Identify which cell holds the provided text, then report its (x, y) central coordinate. 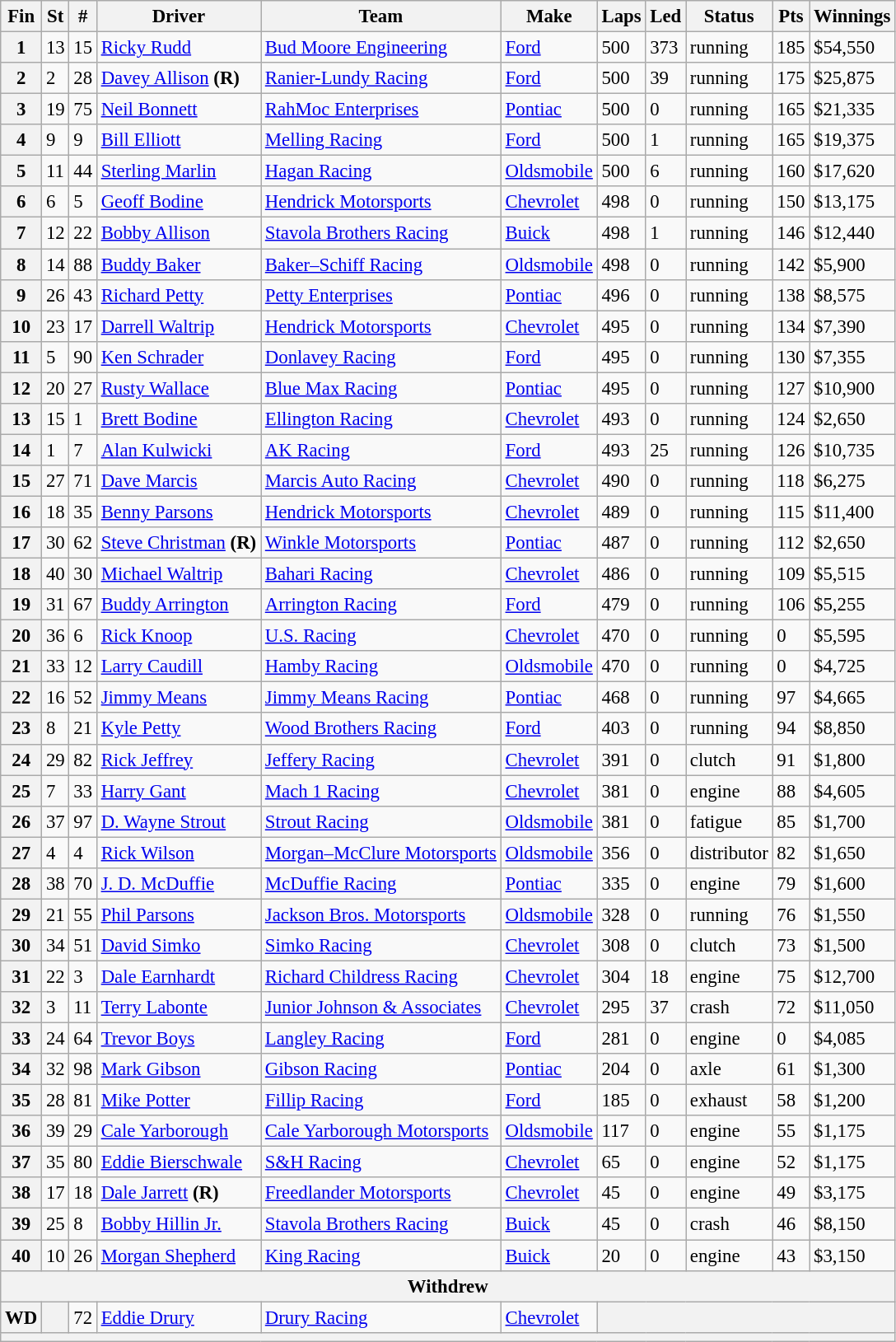
S&H Racing (380, 1162)
91 (791, 760)
Led (665, 16)
142 (791, 264)
Fin (21, 16)
St (56, 16)
281 (621, 1039)
Melling Racing (380, 140)
$7,390 (852, 326)
Mach 1 Racing (380, 791)
Laps (621, 16)
exhaust (729, 1101)
79 (791, 884)
$13,175 (852, 202)
Kyle Petty (178, 729)
Rusty Wallace (178, 388)
Bill Elliott (178, 140)
Eddie Drury (178, 1317)
Morgan–McClure Motorsports (380, 853)
Pts (791, 16)
$8,575 (852, 295)
$5,595 (852, 636)
$1,500 (852, 946)
Cale Yarborough (178, 1131)
Darrell Waltrip (178, 326)
$3,150 (852, 1255)
Wood Brothers Racing (380, 729)
Brett Bodine (178, 419)
$25,875 (852, 78)
73 (791, 946)
Winnings (852, 16)
328 (621, 914)
489 (621, 512)
Fillip Racing (380, 1101)
$10,735 (852, 450)
Geoff Bodine (178, 202)
85 (791, 821)
$1,800 (852, 760)
403 (621, 729)
Eddie Bierschwale (178, 1162)
$5,255 (852, 605)
487 (621, 543)
$19,375 (852, 140)
138 (791, 295)
486 (621, 574)
335 (621, 884)
$1,300 (852, 1069)
109 (791, 574)
94 (791, 729)
axle (729, 1069)
90 (82, 357)
Make (548, 16)
Dale Jarrett (R) (178, 1194)
115 (791, 512)
$8,850 (852, 729)
Baker–Schiff Racing (380, 264)
David Simko (178, 946)
Team (380, 16)
Hamby Racing (380, 666)
Davey Allison (R) (178, 78)
$1,650 (852, 853)
Status (729, 16)
Sterling Marlin (178, 171)
fatigue (729, 821)
Marcis Auto Racing (380, 481)
62 (82, 543)
Jimmy Means (178, 698)
$4,725 (852, 666)
Buddy Baker (178, 264)
Bud Moore Engineering (380, 48)
U.S. Racing (380, 636)
Freedlander Motorsports (380, 1194)
$10,900 (852, 388)
Petty Enterprises (380, 295)
Junior Johnson & Associates (380, 1008)
Donlavey Racing (380, 357)
81 (82, 1101)
Richard Childress Racing (380, 976)
Rick Jeffrey (178, 760)
Hagan Racing (380, 171)
Dave Marcis (178, 481)
46 (791, 1224)
44 (82, 171)
76 (791, 914)
304 (621, 976)
Ricky Rudd (178, 48)
71 (82, 481)
J. D. McDuffie (178, 884)
$5,900 (852, 264)
$4,085 (852, 1039)
King Racing (380, 1255)
Benny Parsons (178, 512)
Strout Racing (380, 821)
RahMoc Enterprises (380, 110)
$1,700 (852, 821)
WD (21, 1317)
$8,150 (852, 1224)
Phil Parsons (178, 914)
112 (791, 543)
$1,600 (852, 884)
356 (621, 853)
490 (621, 481)
67 (82, 605)
$12,700 (852, 976)
$54,550 (852, 48)
Michael Waltrip (178, 574)
Trevor Boys (178, 1039)
134 (791, 326)
391 (621, 760)
# (82, 16)
98 (82, 1069)
126 (791, 450)
$21,335 (852, 110)
Simko Racing (380, 946)
Larry Caudill (178, 666)
$4,665 (852, 698)
124 (791, 419)
Ranier-Lundy Racing (380, 78)
Buddy Arrington (178, 605)
Harry Gant (178, 791)
479 (621, 605)
Gibson Racing (380, 1069)
Cale Yarborough Motorsports (380, 1131)
80 (82, 1162)
Rick Wilson (178, 853)
Richard Petty (178, 295)
AK Racing (380, 450)
58 (791, 1101)
Ken Schrader (178, 357)
49 (791, 1194)
D. Wayne Strout (178, 821)
Alan Kulwicki (178, 450)
$6,275 (852, 481)
61 (791, 1069)
$7,355 (852, 357)
175 (791, 78)
127 (791, 388)
Mark Gibson (178, 1069)
468 (621, 698)
Bobby Hillin Jr. (178, 1224)
150 (791, 202)
$3,175 (852, 1194)
Arrington Racing (380, 605)
Bobby Allison (178, 233)
308 (621, 946)
McDuffie Racing (380, 884)
117 (621, 1131)
106 (791, 605)
496 (621, 295)
$1,200 (852, 1101)
Jimmy Means Racing (380, 698)
Bahari Racing (380, 574)
$4,605 (852, 791)
Jeffery Racing (380, 760)
160 (791, 171)
Steve Christman (R) (178, 543)
Morgan Shepherd (178, 1255)
Jackson Bros. Motorsports (380, 914)
Winkle Motorsports (380, 543)
Terry Labonte (178, 1008)
Ellington Racing (380, 419)
Langley Racing (380, 1039)
295 (621, 1008)
65 (621, 1162)
$17,620 (852, 171)
70 (82, 884)
373 (665, 48)
$11,050 (852, 1008)
Withdrew (448, 1286)
Drury Racing (380, 1317)
$12,440 (852, 233)
Blue Max Racing (380, 388)
51 (82, 946)
$11,400 (852, 512)
146 (791, 233)
Neil Bonnett (178, 110)
$1,550 (852, 914)
118 (791, 481)
64 (82, 1039)
130 (791, 357)
distributor (729, 853)
Driver (178, 16)
Mike Potter (178, 1101)
$5,515 (852, 574)
Rick Knoop (178, 636)
Dale Earnhardt (178, 976)
204 (621, 1069)
